Search for the cell housing the specified text and yield its [X, Y] center coordinate. 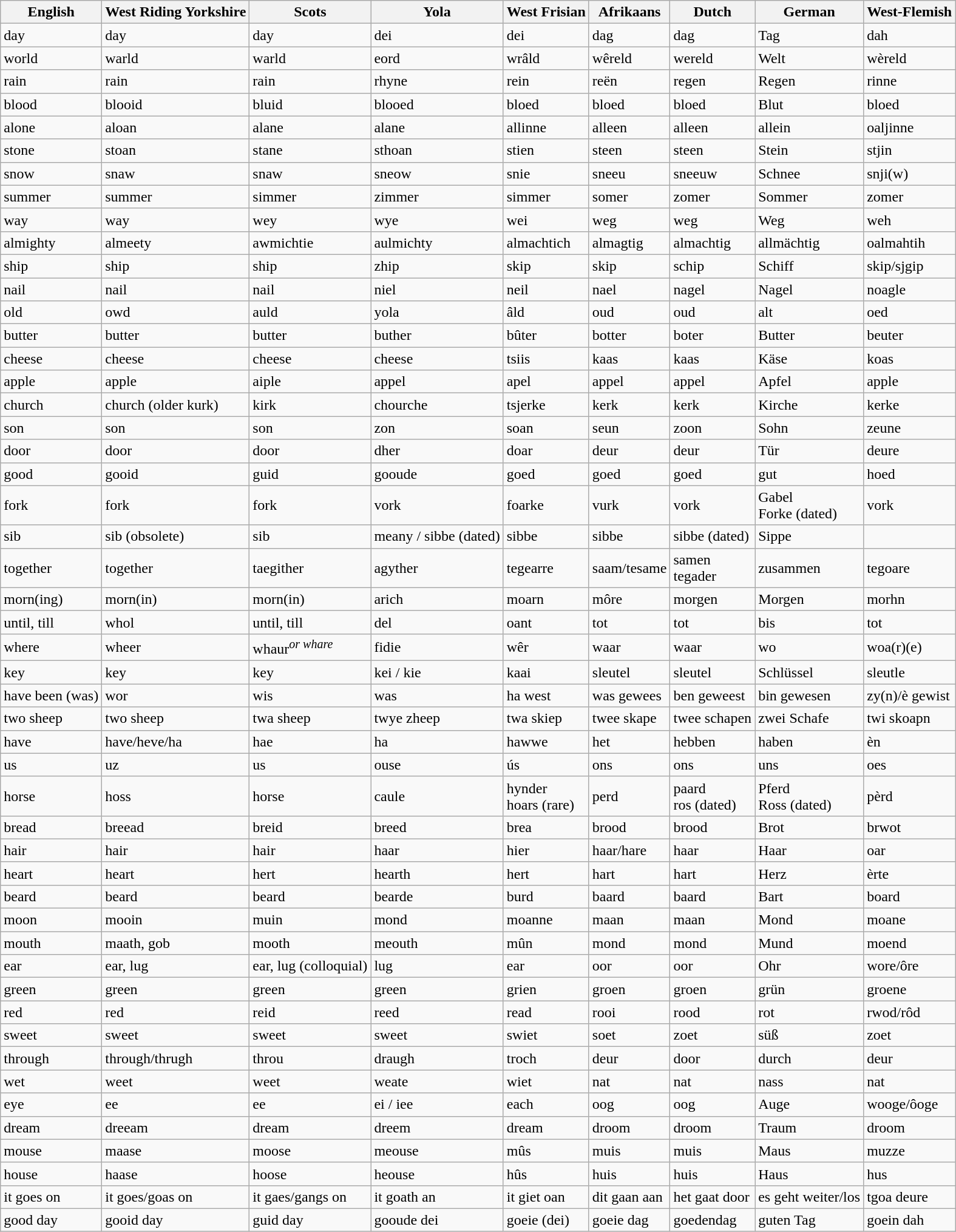
bis [810, 622]
ben geweest [713, 696]
zusammen [810, 568]
seun [629, 428]
tsiis [546, 359]
Stein [810, 151]
zhip [437, 266]
Welt [810, 58]
Bart [810, 896]
soet [629, 1035]
German [810, 12]
chourche [437, 405]
almachtich [546, 243]
Apfel [810, 382]
awmichtie [310, 243]
grün [810, 989]
boter [713, 336]
het [629, 742]
aiple [310, 382]
zoon [713, 428]
wheer [176, 647]
wêreld [629, 58]
kirk [310, 405]
bearde [437, 896]
Traum [810, 1128]
almighty [51, 243]
oalmahtih [909, 243]
oaljinne [909, 127]
hoss [176, 796]
through/thrugh [176, 1058]
bin gewesen [810, 696]
oant [546, 622]
through [51, 1058]
süß [810, 1035]
wooge/ôoge [909, 1105]
agyther [437, 568]
twa sheep [310, 719]
stien [546, 151]
skip/sjgip [909, 266]
haase [176, 1174]
almeety [176, 243]
each [546, 1105]
West-Flemish [909, 12]
neil [546, 289]
snow [51, 174]
breead [176, 827]
rood [713, 1012]
aloan [176, 127]
maath, gob [176, 943]
rot [810, 1012]
wo [810, 647]
almagtig [629, 243]
twye zheep [437, 719]
rein [546, 81]
lug [437, 966]
weh [909, 220]
dher [437, 451]
moend [909, 943]
tsjerke [546, 405]
Haar [810, 850]
reed [437, 1012]
fidie [437, 647]
English [51, 12]
groene [909, 989]
house [51, 1174]
guid day [310, 1220]
doar [546, 451]
wet [51, 1081]
draugh [437, 1058]
where [51, 647]
morgen [713, 599]
stoan [176, 151]
buther [437, 336]
Scots [310, 12]
Sippe [810, 536]
whol [176, 622]
nass [810, 1081]
dah [909, 35]
West Frisian [546, 12]
kaai [546, 672]
Schiff [810, 266]
reid [310, 1012]
aulmichty [437, 243]
mooth [310, 943]
sneeuw [713, 174]
woa(r)(e) [909, 647]
allmächtig [810, 243]
het gaat door [713, 1197]
hae [310, 742]
ha [437, 742]
zon [437, 428]
èrte [909, 873]
throu [310, 1058]
brwot [909, 827]
tegearre [546, 568]
saam/tesame [629, 568]
moose [310, 1151]
stjin [909, 151]
stone [51, 151]
Tür [810, 451]
was gewees [629, 696]
church [51, 405]
stane [310, 151]
Blut [810, 104]
maase [176, 1151]
caule [437, 796]
moon [51, 920]
bûter [546, 336]
Gabel Forke (dated) [810, 505]
Regen [810, 81]
ear, lug [176, 966]
church (older kurk) [176, 405]
hebben [713, 742]
blooid [176, 104]
Mund [810, 943]
taegither [310, 568]
kei / kie [437, 672]
hus [909, 1174]
Butter [810, 336]
muin [310, 920]
apel [546, 382]
morn(ing) [51, 599]
wei [546, 220]
breed [437, 827]
môre [629, 599]
mouse [51, 1151]
blooed [437, 104]
sleutle [909, 672]
dreem [437, 1128]
have [51, 742]
perd [629, 796]
soan [546, 428]
Brot [810, 827]
swiet [546, 1035]
Nagel [810, 289]
gooude [437, 474]
old [51, 313]
wêr [546, 647]
twa skiep [546, 719]
moane [909, 920]
durch [810, 1058]
Ohr [810, 966]
bread [51, 827]
brea [546, 827]
deure [909, 451]
èn [909, 742]
niel [437, 289]
owd [176, 313]
sneeu [629, 174]
nagel [713, 289]
hier [546, 850]
wor [176, 696]
meouse [437, 1151]
good [51, 474]
arich [437, 599]
auld [310, 313]
Sommer [810, 197]
mooin [176, 920]
reën [629, 81]
it giet oan [546, 1197]
it goes on [51, 1197]
yola [437, 313]
Haus [810, 1174]
allein [810, 127]
sneow [437, 174]
hoose [310, 1174]
uz [176, 765]
tegoare [909, 568]
dreeam [176, 1128]
wey [310, 220]
âld [546, 313]
breid [310, 827]
Kirche [810, 405]
moanne [546, 920]
good day [51, 1220]
moarn [546, 599]
bluid [310, 104]
sthoan [437, 151]
mûs [546, 1151]
Tag [810, 35]
zy(n)/è gewist [909, 696]
Maus [810, 1151]
vurk [629, 505]
muzze [909, 1151]
wye [437, 220]
twee skape [629, 719]
West Riding Yorkshire [176, 12]
haben [810, 742]
Pferd Ross (dated) [810, 796]
del [437, 622]
have been (was) [51, 696]
whauror whare [310, 647]
Mond [810, 920]
allinne [546, 127]
weate [437, 1081]
alt [810, 313]
grien [546, 989]
almachtig [713, 243]
koas [909, 359]
Weg [810, 220]
gooid [176, 474]
schip [713, 266]
wrâld [546, 58]
have/heve/ha [176, 742]
uns [810, 765]
rooi [629, 1012]
wiet [546, 1081]
wèreld [909, 58]
hearth [437, 873]
somer [629, 197]
it goes/goas on [176, 1197]
beuter [909, 336]
paard ros (dated) [713, 796]
hynder hoars (rare) [546, 796]
wore/ôre [909, 966]
eye [51, 1105]
sib (obsolete) [176, 536]
oar [909, 850]
was [437, 696]
hûs [546, 1174]
Yola [437, 12]
read [546, 1012]
ha west [546, 696]
es geht weiter/los [810, 1197]
heouse [437, 1174]
Schlüssel [810, 672]
noagle [909, 289]
goein dah [909, 1220]
goeie (dei) [546, 1220]
Auge [810, 1105]
goedendag [713, 1220]
Afrikaans [629, 12]
burd [546, 896]
pèrd [909, 796]
guid [310, 474]
dit gaan aan [629, 1197]
botter [629, 336]
gooid day [176, 1220]
oes [909, 765]
regen [713, 81]
troch [546, 1058]
ús [546, 765]
morhn [909, 599]
gut [810, 474]
zimmer [437, 197]
mouth [51, 943]
ei / iee [437, 1105]
wis [310, 696]
Schnee [810, 174]
goeie dag [629, 1220]
guten Tag [810, 1220]
alone [51, 127]
snie [546, 174]
eord [437, 58]
ear, lug (colloquial) [310, 966]
it goath an [437, 1197]
ouse [437, 765]
blood [51, 104]
Dutch [713, 12]
rhyne [437, 81]
Morgen [810, 599]
wereld [713, 58]
foarke [546, 505]
it gaes/gangs on [310, 1197]
kerke [909, 405]
twi skoapn [909, 719]
world [51, 58]
mûn [546, 943]
zeune [909, 428]
Herz [810, 873]
Sohn [810, 428]
tgoa deure [909, 1197]
hoed [909, 474]
oed [909, 313]
meouth [437, 943]
Käse [810, 359]
snji(w) [909, 174]
nael [629, 289]
haar/hare [629, 850]
sibbe (dated) [713, 536]
rinne [909, 81]
zwei Schafe [810, 719]
twee schapen [713, 719]
gooude dei [437, 1220]
meany / sibbe (dated) [437, 536]
hawwe [546, 742]
board [909, 896]
rwod/rôd [909, 1012]
samen tegader [713, 568]
